Determine the [X, Y] coordinate at the center of the cell enclosing the given text.  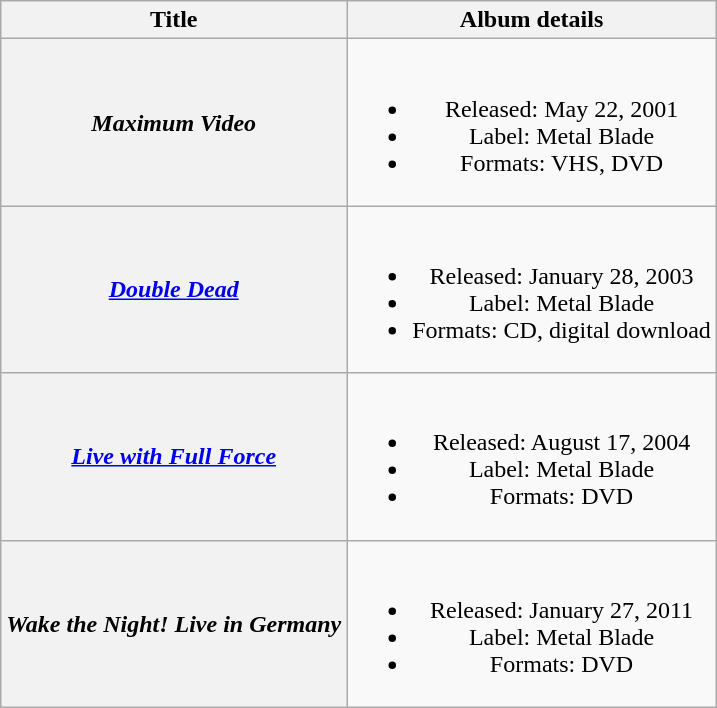
Maximum Video [174, 122]
Wake the Night! Live in Germany [174, 624]
Title [174, 20]
Released: January 28, 2003Label: Metal BladeFormats: CD, digital download [532, 290]
Released: May 22, 2001Label: Metal BladeFormats: VHS, DVD [532, 122]
Live with Full Force [174, 456]
Album details [532, 20]
Double Dead [174, 290]
Released: August 17, 2004Label: Metal BladeFormats: DVD [532, 456]
Released: January 27, 2011Label: Metal BladeFormats: DVD [532, 624]
